Return [X, Y] of the center of cell containing provided text 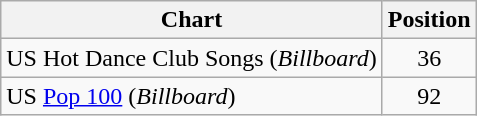
US Pop 100 (Billboard) [192, 96]
36 [429, 58]
Position [429, 20]
92 [429, 96]
Chart [192, 20]
US Hot Dance Club Songs (Billboard) [192, 58]
